Determine the (X, Y) coordinate at the center of the cell enclosing the given text.  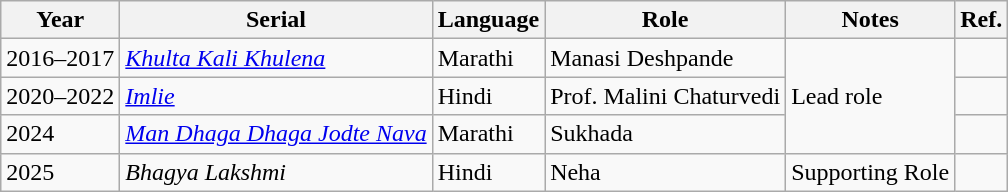
Neha (666, 172)
Supporting Role (870, 172)
Year (60, 20)
2025 (60, 172)
Khulta Kali Khulena (276, 58)
Prof. Malini Chaturvedi (666, 96)
Manasi Deshpande (666, 58)
Lead role (870, 96)
2016–2017 (60, 58)
Ref. (982, 20)
Serial (276, 20)
Language (488, 20)
Notes (870, 20)
Imlie (276, 96)
Role (666, 20)
Sukhada (666, 134)
Bhagya Lakshmi (276, 172)
2024 (60, 134)
Man Dhaga Dhaga Jodte Nava (276, 134)
2020–2022 (60, 96)
